Extract the [X, Y] coordinate from the center of the cell holding the provided text.  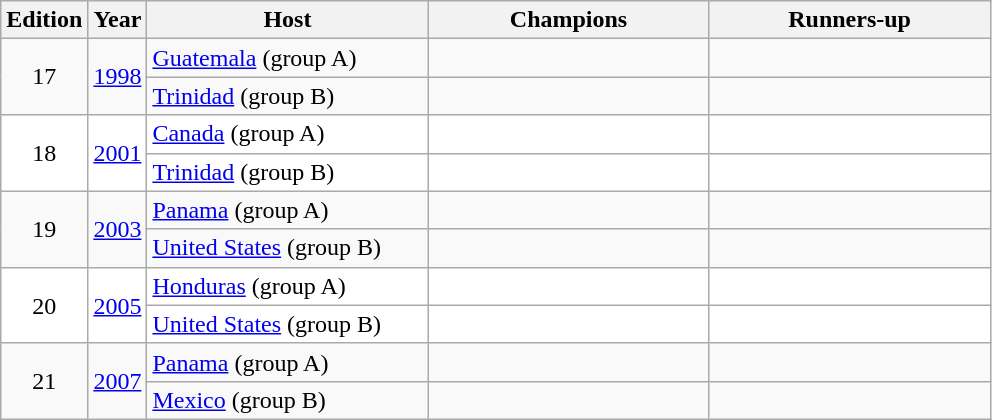
17 [44, 77]
2005 [118, 305]
Host [288, 20]
1998 [118, 77]
19 [44, 229]
2003 [118, 229]
Honduras (group A) [288, 286]
Guatemala (group A) [288, 58]
Mexico (group B) [288, 400]
2001 [118, 153]
18 [44, 153]
Canada (group A) [288, 134]
Edition [44, 20]
Year [118, 20]
Runners-up [850, 20]
2007 [118, 381]
Champions [568, 20]
20 [44, 305]
21 [44, 381]
